Provide the (X, Y) coordinate of the cell's center where the given text is located.  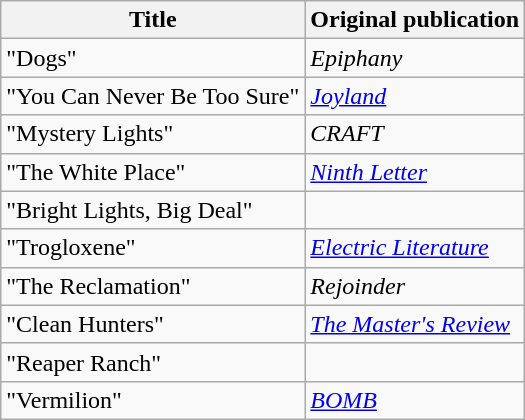
"The White Place" (153, 172)
"Dogs" (153, 58)
Joyland (415, 96)
Electric Literature (415, 248)
"Reaper Ranch" (153, 362)
The Master's Review (415, 324)
BOMB (415, 400)
Title (153, 20)
CRAFT (415, 134)
Rejoinder (415, 286)
"Bright Lights, Big Deal" (153, 210)
Epiphany (415, 58)
"Mystery Lights" (153, 134)
Ninth Letter (415, 172)
Original publication (415, 20)
"You Can Never Be Too Sure" (153, 96)
"The Reclamation" (153, 286)
"Vermilion" (153, 400)
"Trogloxene" (153, 248)
"Clean Hunters" (153, 324)
